Extract the (X, Y) coordinate from the center of the cell holding the provided text.  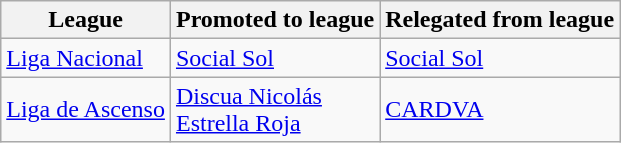
Promoted to league (274, 20)
Liga de Ascenso (86, 110)
CARDVA (500, 110)
Relegated from league (500, 20)
Liga Nacional (86, 58)
League (86, 20)
Discua NicolásEstrella Roja (274, 110)
